Scan for the cell matching the given text and deliver its [x, y] coordinate at center. 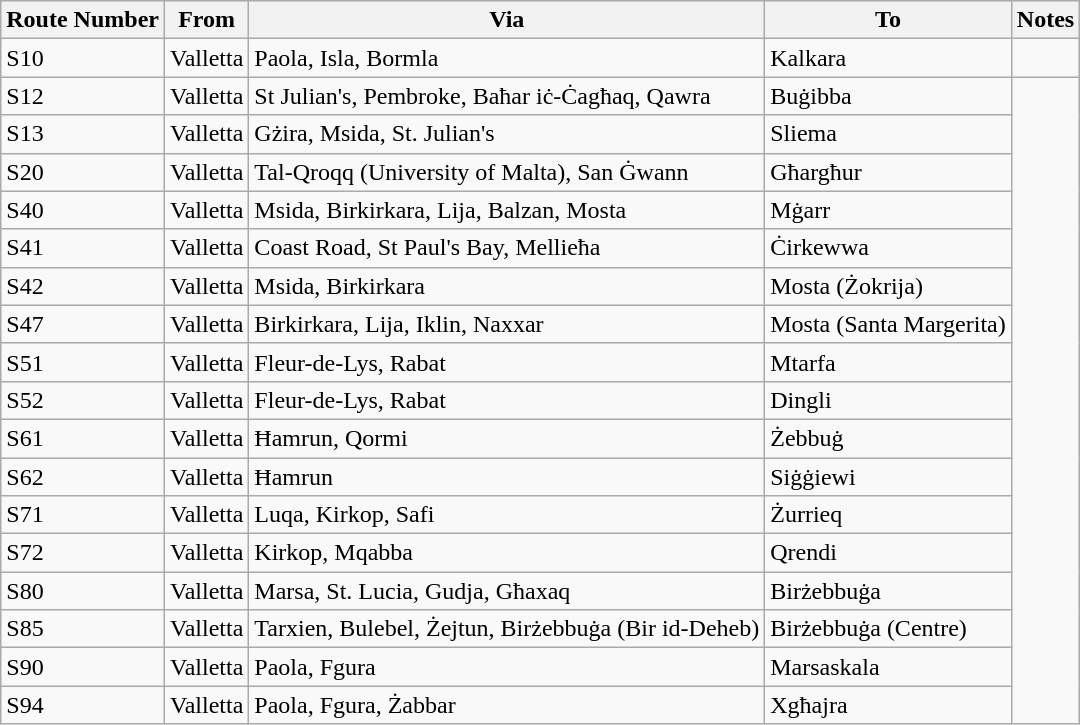
Mosta (Santa Margerita) [888, 324]
Marsa, St. Lucia, Gudja, Għaxaq [507, 591]
Qrendi [888, 553]
Dingli [888, 400]
Birżebbuġa (Centre) [888, 629]
Via [507, 20]
Ħamrun [507, 477]
Coast Road, St Paul's Bay, Mellieħa [507, 248]
Paola, Isla, Bormla [507, 58]
Marsaskala [888, 667]
Tarxien, Bulebel, Żejtun, Birżebbuġa (Bir id-Deheb) [507, 629]
S10 [83, 58]
Tal-Qroqq (University of Malta), San Ġwann [507, 172]
S41 [83, 248]
Ċirkewwa [888, 248]
From [206, 20]
Kirkop, Mqabba [507, 553]
Paola, Fgura [507, 667]
Żurrieq [888, 515]
St Julian's, Pembroke, Baħar iċ-Ċagħaq, Qawra [507, 96]
Kalkara [888, 58]
Notes [1045, 20]
Birżebbuġa [888, 591]
S52 [83, 400]
S40 [83, 210]
S72 [83, 553]
Xgħajra [888, 705]
Mosta (Żokrija) [888, 286]
S85 [83, 629]
To [888, 20]
Mtarfa [888, 362]
Paola, Fgura, Żabbar [507, 705]
S62 [83, 477]
S47 [83, 324]
Sliema [888, 134]
Route Number [83, 20]
Buġibba [888, 96]
Luqa, Kirkop, Safi [507, 515]
Gżira, Msida, St. Julian's [507, 134]
Siġġiewi [888, 477]
S12 [83, 96]
S42 [83, 286]
S80 [83, 591]
S13 [83, 134]
S90 [83, 667]
S94 [83, 705]
Ħamrun, Qormi [507, 438]
S71 [83, 515]
Msida, Birkirkara, Lija, Balzan, Mosta [507, 210]
Għargħur [888, 172]
S51 [83, 362]
S20 [83, 172]
S61 [83, 438]
Msida, Birkirkara [507, 286]
Żebbuġ [888, 438]
Birkirkara, Lija, Iklin, Naxxar [507, 324]
Mġarr [888, 210]
